Detect which cell encompasses the target text, then output its (x, y) center coordinate. 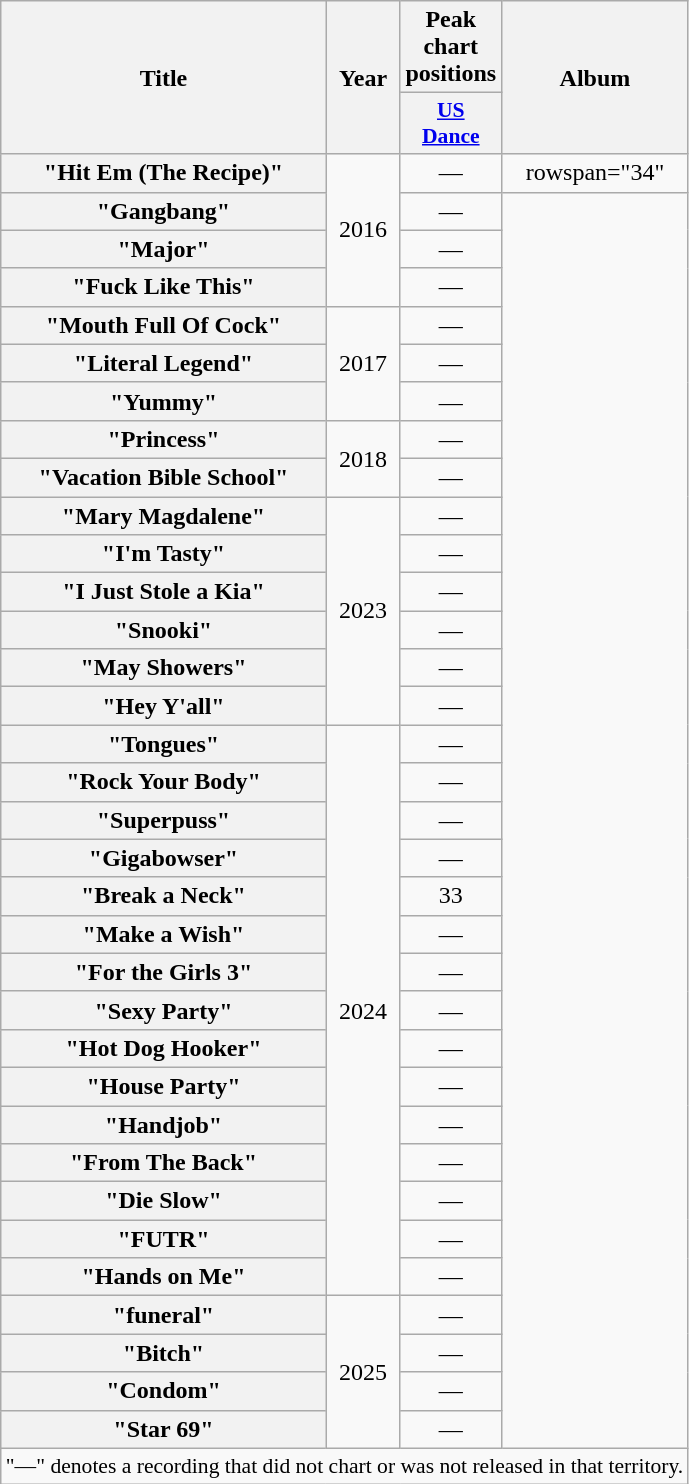
"Hit Em (The Recipe)" (164, 173)
"Mouth Full Of Cock" (164, 325)
"Yummy" (164, 401)
"Rock Your Body" (164, 782)
"Major" (164, 249)
2025 (363, 1372)
"Die Slow" (164, 1201)
"Mary Magdalene" (164, 515)
"Bitch" (164, 1353)
"Snooki" (164, 630)
"From The Back" (164, 1163)
"Hey Y'all" (164, 706)
"Make a Wish" (164, 934)
"Tongues" (164, 744)
"Superpuss" (164, 820)
"Handjob" (164, 1125)
"Break a Neck" (164, 896)
"Star 69" (164, 1429)
2017 (363, 363)
2018 (363, 458)
"Literal Legend" (164, 363)
"funeral" (164, 1315)
Peak chart positions (451, 47)
"May Showers" (164, 668)
2024 (363, 1010)
"Condom" (164, 1391)
rowspan="34" (596, 173)
"I'm Tasty" (164, 554)
"Princess" (164, 439)
Album (596, 78)
2023 (363, 610)
USDance (451, 124)
"I Just Stole a Kia" (164, 592)
Title (164, 78)
2016 (363, 230)
"—" denotes a recording that did not chart or was not released in that territory. (345, 1466)
"Fuck Like This" (164, 287)
"Vacation Bible School" (164, 477)
"FUTR" (164, 1239)
"Sexy Party" (164, 1010)
"Gigabowser" (164, 858)
"Hot Dog Hooker" (164, 1048)
"Gangbang" (164, 211)
"Hands on Me" (164, 1277)
"For the Girls 3" (164, 972)
"House Party" (164, 1086)
Year (363, 78)
33 (451, 896)
